Determine the [X, Y] coordinate at the center of the cell enclosing the given text.  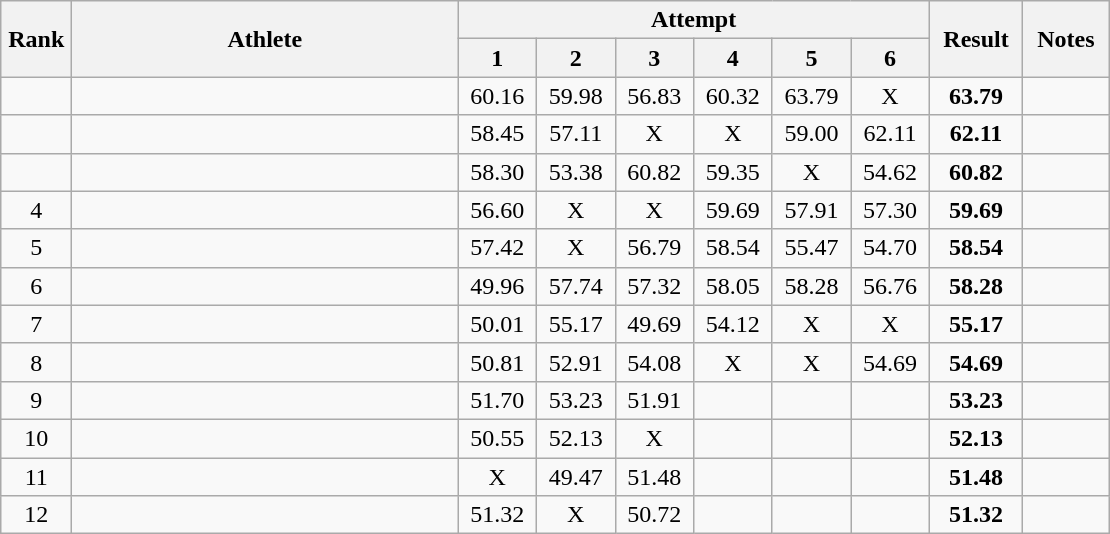
55.47 [812, 248]
51.91 [654, 400]
58.30 [498, 172]
12 [36, 515]
56.79 [654, 248]
54.12 [734, 324]
54.70 [890, 248]
54.62 [890, 172]
54.08 [654, 362]
9 [36, 400]
7 [36, 324]
10 [36, 438]
49.69 [654, 324]
57.74 [576, 286]
11 [36, 477]
57.32 [654, 286]
57.91 [812, 210]
59.35 [734, 172]
Athlete [265, 39]
60.16 [498, 96]
49.96 [498, 286]
2 [576, 58]
56.76 [890, 286]
57.30 [890, 210]
60.32 [734, 96]
8 [36, 362]
59.98 [576, 96]
59.00 [812, 134]
50.01 [498, 324]
53.38 [576, 172]
49.47 [576, 477]
57.11 [576, 134]
Rank [36, 39]
Result [976, 39]
50.81 [498, 362]
56.83 [654, 96]
Notes [1066, 39]
50.72 [654, 515]
56.60 [498, 210]
3 [654, 58]
57.42 [498, 248]
52.91 [576, 362]
Attempt [694, 20]
51.70 [498, 400]
1 [498, 58]
50.55 [498, 438]
58.05 [734, 286]
58.45 [498, 134]
